Scan for the cell matching the given text and deliver its [x, y] coordinate at center. 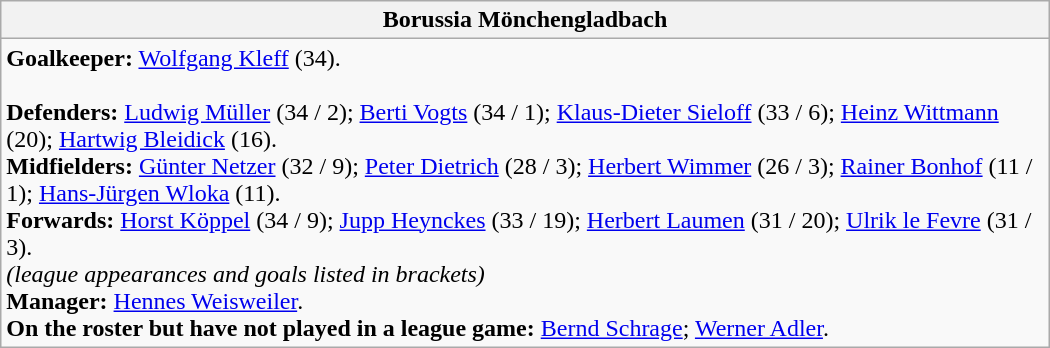
Borussia Mönchengladbach [525, 20]
